For the text-containing cell, return its midpoint in (x, y) coordinate format. 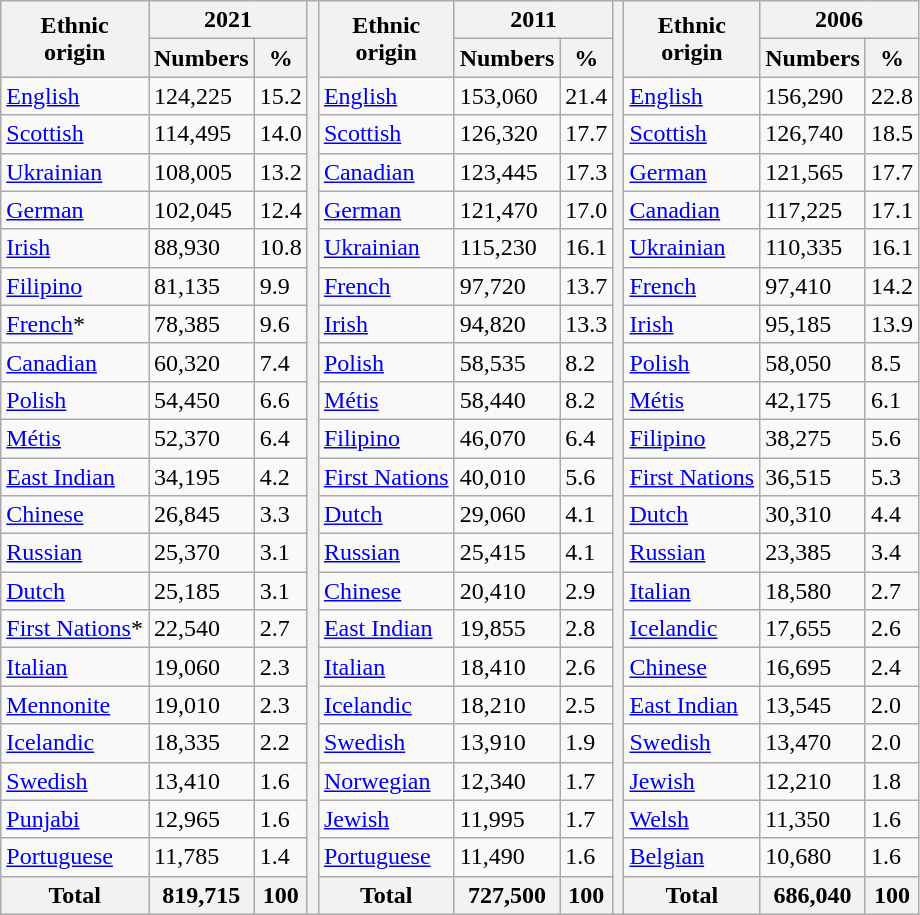
13.9 (892, 324)
58,050 (813, 362)
4.2 (280, 477)
58,440 (507, 400)
94,820 (507, 324)
18,580 (813, 591)
18,410 (507, 667)
124,225 (201, 96)
2.9 (586, 591)
123,445 (507, 172)
36,515 (813, 477)
17,655 (813, 629)
156,290 (813, 96)
Punjabi (75, 819)
11,785 (201, 857)
5.3 (892, 477)
126,320 (507, 134)
9.9 (280, 286)
French* (75, 324)
2021 (228, 20)
2.5 (586, 705)
12,340 (507, 781)
13,410 (201, 781)
17.3 (586, 172)
12.4 (280, 210)
2011 (534, 20)
121,470 (507, 210)
10.8 (280, 248)
110,335 (813, 248)
Welsh (692, 819)
42,175 (813, 400)
13.3 (586, 324)
686,040 (813, 895)
25,415 (507, 553)
15.2 (280, 96)
8.5 (892, 362)
13,545 (813, 705)
13,470 (813, 743)
18.5 (892, 134)
Mennonite (75, 705)
81,135 (201, 286)
14.0 (280, 134)
26,845 (201, 515)
121,565 (813, 172)
7.4 (280, 362)
102,045 (201, 210)
40,010 (507, 477)
2.8 (586, 629)
3.3 (280, 515)
18,335 (201, 743)
10,680 (813, 857)
17.1 (892, 210)
58,535 (507, 362)
54,450 (201, 400)
19,855 (507, 629)
115,230 (507, 248)
13,910 (507, 743)
88,930 (201, 248)
25,370 (201, 553)
60,320 (201, 362)
9.6 (280, 324)
16,695 (813, 667)
18,210 (507, 705)
97,410 (813, 286)
153,060 (507, 96)
25,185 (201, 591)
29,060 (507, 515)
2006 (840, 20)
78,385 (201, 324)
108,005 (201, 172)
727,500 (507, 895)
21.4 (586, 96)
Norwegian (386, 781)
23,385 (813, 553)
11,490 (507, 857)
12,210 (813, 781)
19,010 (201, 705)
97,720 (507, 286)
38,275 (813, 438)
2.2 (280, 743)
17.0 (586, 210)
11,995 (507, 819)
2.4 (892, 667)
819,715 (201, 895)
52,370 (201, 438)
95,185 (813, 324)
114,495 (201, 134)
117,225 (813, 210)
11,350 (813, 819)
13.7 (586, 286)
22,540 (201, 629)
126,740 (813, 134)
20,410 (507, 591)
6.6 (280, 400)
First Nations* (75, 629)
1.4 (280, 857)
4.4 (892, 515)
13.2 (280, 172)
14.2 (892, 286)
30,310 (813, 515)
6.1 (892, 400)
1.8 (892, 781)
34,195 (201, 477)
1.9 (586, 743)
3.4 (892, 553)
12,965 (201, 819)
22.8 (892, 96)
46,070 (507, 438)
Belgian (692, 857)
19,060 (201, 667)
